Return the [X, Y] coordinate for the center point of the cell that contains the specified text.  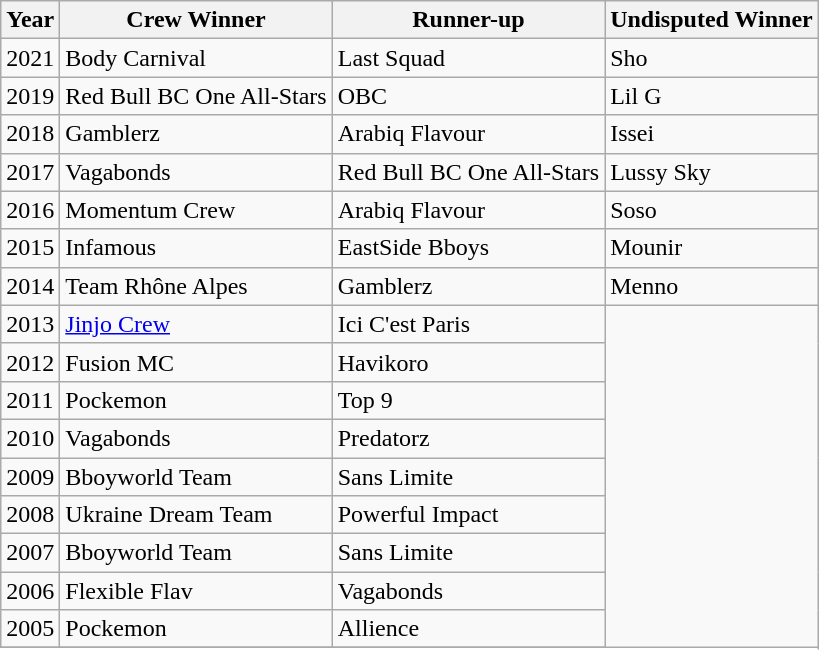
2016 [30, 210]
Body Carnival [196, 58]
Powerful Impact [468, 515]
2005 [30, 629]
Crew Winner [196, 20]
2018 [30, 134]
Havikoro [468, 362]
OBC [468, 96]
Top 9 [468, 400]
Runner-up [468, 20]
2021 [30, 58]
Sho [712, 58]
Mounir [712, 248]
2006 [30, 591]
2008 [30, 515]
2012 [30, 362]
2019 [30, 96]
Predatorz [468, 438]
Team Rhône Alpes [196, 286]
2014 [30, 286]
Ici C'est Paris [468, 324]
Last Squad [468, 58]
2013 [30, 324]
2015 [30, 248]
Lil G [712, 96]
2017 [30, 172]
Jinjo Crew [196, 324]
Infamous [196, 248]
Momentum Crew [196, 210]
Menno [712, 286]
Lussy Sky [712, 172]
Soso [712, 210]
Year [30, 20]
2010 [30, 438]
Flexible Flav [196, 591]
Undisputed Winner [712, 20]
2009 [30, 477]
2007 [30, 553]
2011 [30, 400]
Ukraine Dream Team [196, 515]
EastSide Bboys [468, 248]
Fusion MC [196, 362]
Issei [712, 134]
Allience [468, 629]
